Detect which cell encompasses the target text, then output its (X, Y) center coordinate. 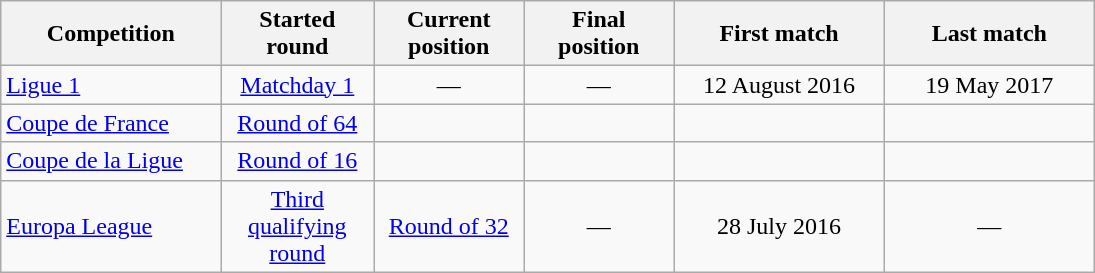
12 August 2016 (780, 85)
Ligue 1 (111, 85)
Coupe de France (111, 123)
First match (780, 34)
Current position (449, 34)
Third qualifying round (298, 226)
Matchday 1 (298, 85)
Round of 32 (449, 226)
Final position (599, 34)
Round of 16 (298, 161)
Europa League (111, 226)
Competition (111, 34)
Coupe de la Ligue (111, 161)
Started round (298, 34)
Round of 64 (298, 123)
19 May 2017 (989, 85)
Last match (989, 34)
28 July 2016 (780, 226)
